Scan for the cell matching the given text and deliver its (X, Y) coordinate at center. 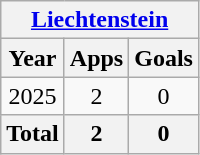
Apps (96, 58)
Total (33, 134)
Liechtenstein (100, 20)
2025 (33, 96)
Goals (164, 58)
Year (33, 58)
